Capture the cell that displays the provided text and extract its (x, y) central coordinate. 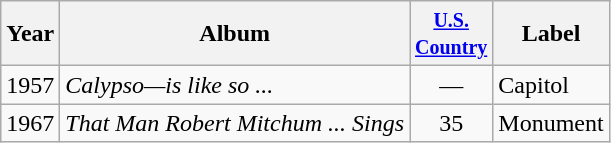
U.S. Country (452, 34)
Label (551, 34)
Year (30, 34)
Capitol (551, 85)
Monument (551, 123)
1967 (30, 123)
That Man Robert Mitchum ... Sings (235, 123)
Calypso—is like so ... (235, 85)
35 (452, 123)
— (452, 85)
1957 (30, 85)
Album (235, 34)
